Return [x, y] of the center of cell containing provided text 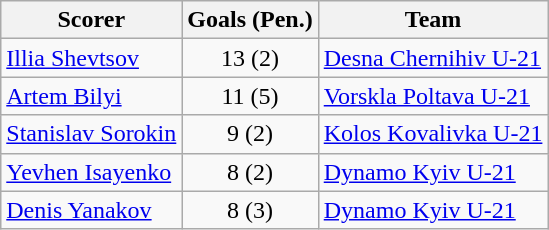
Denis Yanakov [92, 210]
Stanislav Sorokin [92, 134]
Illia Shevtsov [92, 58]
9 (2) [250, 134]
Goals (Pen.) [250, 20]
Desna Chernihiv U-21 [433, 58]
Team [433, 20]
Vorskla Poltava U-21 [433, 96]
11 (5) [250, 96]
Yevhen Isayenko [92, 172]
Scorer [92, 20]
13 (2) [250, 58]
Artem Bilyi [92, 96]
8 (3) [250, 210]
Kolos Kovalivka U-21 [433, 134]
8 (2) [250, 172]
